Find where the given text appears and provide that cell's center as [x, y] coordinate. 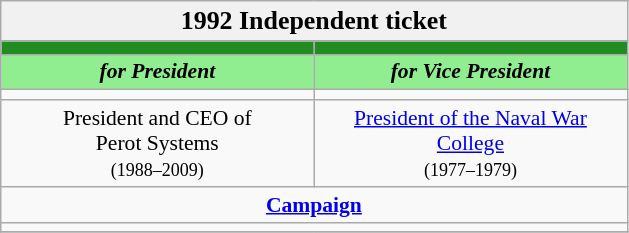
1992 Independent ticket [314, 21]
for President [158, 72]
President and CEO of Perot Systems(1988–2009) [158, 144]
Campaign [314, 205]
for Vice President [470, 72]
President of the Naval War College(1977–1979) [470, 144]
